Provide the (x, y) coordinate of the cell's center where the given text is located.  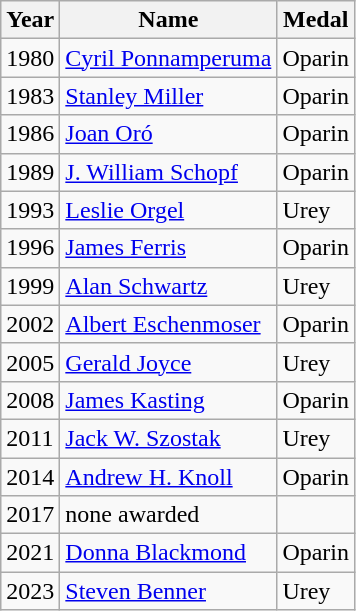
1996 (30, 248)
Steven Benner (168, 591)
Jack W. Szostak (168, 438)
1983 (30, 96)
James Ferris (168, 248)
Alan Schwartz (168, 286)
Leslie Orgel (168, 210)
Joan Oró (168, 134)
1999 (30, 286)
2014 (30, 477)
Andrew H. Knoll (168, 477)
Gerald Joyce (168, 362)
2023 (30, 591)
1980 (30, 58)
1993 (30, 210)
none awarded (168, 515)
Donna Blackmond (168, 553)
J. William Schopf (168, 172)
1989 (30, 172)
2017 (30, 515)
2021 (30, 553)
Albert Eschenmoser (168, 324)
Stanley Miller (168, 96)
2011 (30, 438)
1986 (30, 134)
2005 (30, 362)
2002 (30, 324)
Name (168, 20)
2008 (30, 400)
James Kasting (168, 400)
Medal (316, 20)
Cyril Ponnamperuma (168, 58)
Year (30, 20)
